Scan for the cell matching the given text and deliver its (x, y) coordinate at center. 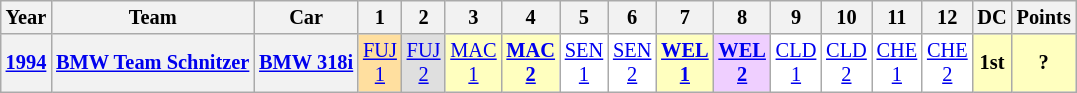
MAC1 (473, 63)
MAC2 (531, 63)
9 (796, 17)
? (1044, 63)
BMW 318i (306, 63)
10 (846, 17)
WEL1 (684, 63)
4 (531, 17)
SEN1 (584, 63)
WEL2 (742, 63)
12 (947, 17)
7 (684, 17)
8 (742, 17)
CHE2 (947, 63)
5 (584, 17)
FUJ1 (380, 63)
CLD1 (796, 63)
Points (1044, 17)
2 (424, 17)
Year (26, 17)
BMW Team Schnitzer (152, 63)
3 (473, 17)
SEN2 (632, 63)
11 (897, 17)
CLD2 (846, 63)
1994 (26, 63)
CHE1 (897, 63)
6 (632, 17)
DC (992, 17)
FUJ2 (424, 63)
1st (992, 63)
Car (306, 17)
1 (380, 17)
Team (152, 17)
